From the cell containing the given text, extract its center point as (X, Y) coordinate. 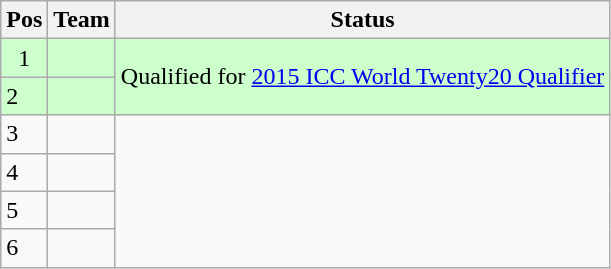
4 (24, 172)
Pos (24, 20)
Qualified for 2015 ICC World Twenty20 Qualifier (362, 77)
1 (24, 58)
Status (362, 20)
3 (24, 134)
5 (24, 210)
2 (24, 96)
Team (82, 20)
6 (24, 248)
